Identify which cell holds the provided text, then report its [X, Y] central coordinate. 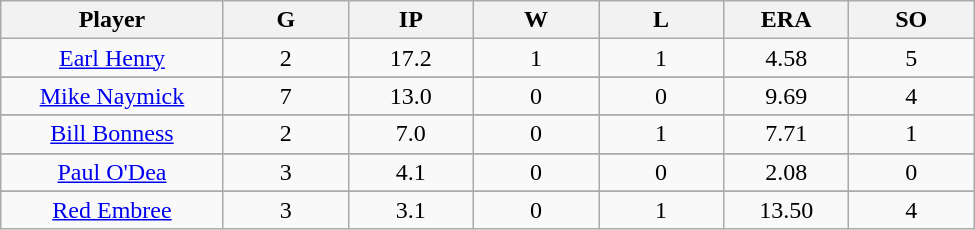
Red Embree [112, 210]
4.58 [786, 58]
13.0 [410, 96]
7.71 [786, 134]
7.0 [410, 134]
3.1 [410, 210]
W [536, 20]
Mike Naymick [112, 96]
Paul O'Dea [112, 172]
Earl Henry [112, 58]
17.2 [410, 58]
Player [112, 20]
7 [286, 96]
5 [912, 58]
ERA [786, 20]
L [660, 20]
13.50 [786, 210]
G [286, 20]
9.69 [786, 96]
SO [912, 20]
2.08 [786, 172]
Bill Bonness [112, 134]
IP [410, 20]
4.1 [410, 172]
